Search for the cell housing the specified text and yield its [X, Y] center coordinate. 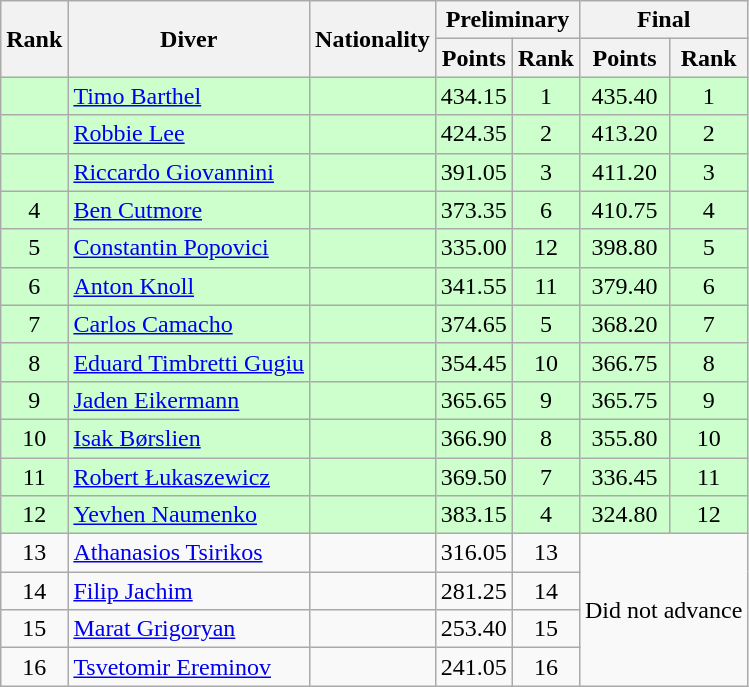
383.15 [474, 515]
335.00 [474, 248]
Riccardo Giovannini [189, 172]
355.80 [624, 438]
434.15 [474, 96]
Robert Łukaszewicz [189, 477]
Athanasios Tsirikos [189, 553]
398.80 [624, 248]
410.75 [624, 210]
341.55 [474, 286]
413.20 [624, 134]
Constantin Popovici [189, 248]
Robbie Lee [189, 134]
316.05 [474, 553]
354.45 [474, 362]
Timo Barthel [189, 96]
Diver [189, 39]
253.40 [474, 629]
366.90 [474, 438]
379.40 [624, 286]
Filip Jachim [189, 591]
Isak Børslien [189, 438]
241.05 [474, 667]
435.40 [624, 96]
365.65 [474, 400]
Marat Grigoryan [189, 629]
336.45 [624, 477]
391.05 [474, 172]
365.75 [624, 400]
Carlos Camacho [189, 324]
374.65 [474, 324]
Tsvetomir Ereminov [189, 667]
424.35 [474, 134]
373.35 [474, 210]
Jaden Eikermann [189, 400]
Yevhen Naumenko [189, 515]
Preliminary [507, 20]
281.25 [474, 591]
Nationality [373, 39]
Did not advance [663, 610]
Ben Cutmore [189, 210]
Final [663, 20]
324.80 [624, 515]
Eduard Timbretti Gugiu [189, 362]
368.20 [624, 324]
369.50 [474, 477]
366.75 [624, 362]
411.20 [624, 172]
Anton Knoll [189, 286]
